Return (X, Y) of the center of cell containing provided text 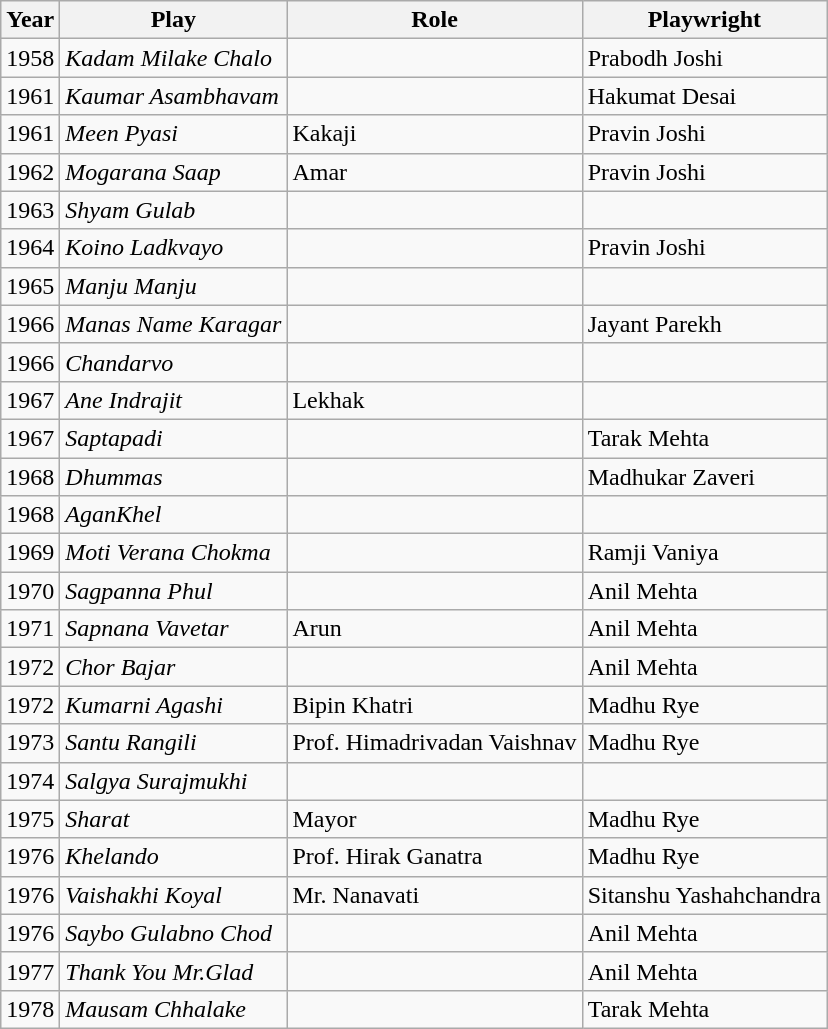
Prabodh Joshi (704, 58)
Mogarana Saap (174, 172)
1962 (30, 172)
Role (434, 20)
1965 (30, 286)
Jayant Parekh (704, 324)
Moti Verana Chokma (174, 553)
Koino Ladkvayo (174, 248)
Sapnana Vavetar (174, 629)
Meen Pyasi (174, 134)
Mr. Nanavati (434, 895)
Year (30, 20)
Arun (434, 629)
1970 (30, 591)
Ramji Vaniya (704, 553)
AganKhel (174, 515)
Amar (434, 172)
1971 (30, 629)
Mausam Chhalake (174, 1009)
Hakumat Desai (704, 96)
Prof. Hirak Ganatra (434, 857)
Vaishakhi Koyal (174, 895)
Sitanshu Yashahchandra (704, 895)
1963 (30, 210)
Dhummas (174, 477)
Kumarni Agashi (174, 705)
Playwright (704, 20)
Manas Name Karagar (174, 324)
1975 (30, 819)
1964 (30, 248)
Kadam Milake Chalo (174, 58)
Madhukar Zaveri (704, 477)
Manju Manju (174, 286)
Sagpanna Phul (174, 591)
1977 (30, 971)
Saptapadi (174, 438)
Play (174, 20)
1969 (30, 553)
Bipin Khatri (434, 705)
Lekhak (434, 400)
Kakaji (434, 134)
Prof. Himadrivadan Vaishnav (434, 743)
Saybo Gulabno Chod (174, 933)
Salgya Surajmukhi (174, 781)
1974 (30, 781)
Khelando (174, 857)
1973 (30, 743)
Santu Rangili (174, 743)
Chandarvo (174, 362)
Mayor (434, 819)
Kaumar Asambhavam (174, 96)
1978 (30, 1009)
1958 (30, 58)
Chor Bajar (174, 667)
Ane Indrajit (174, 400)
Sharat (174, 819)
Thank You Mr.Glad (174, 971)
Shyam Gulab (174, 210)
